Return the (X, Y) coordinate for the center point of the cell that contains the specified text.  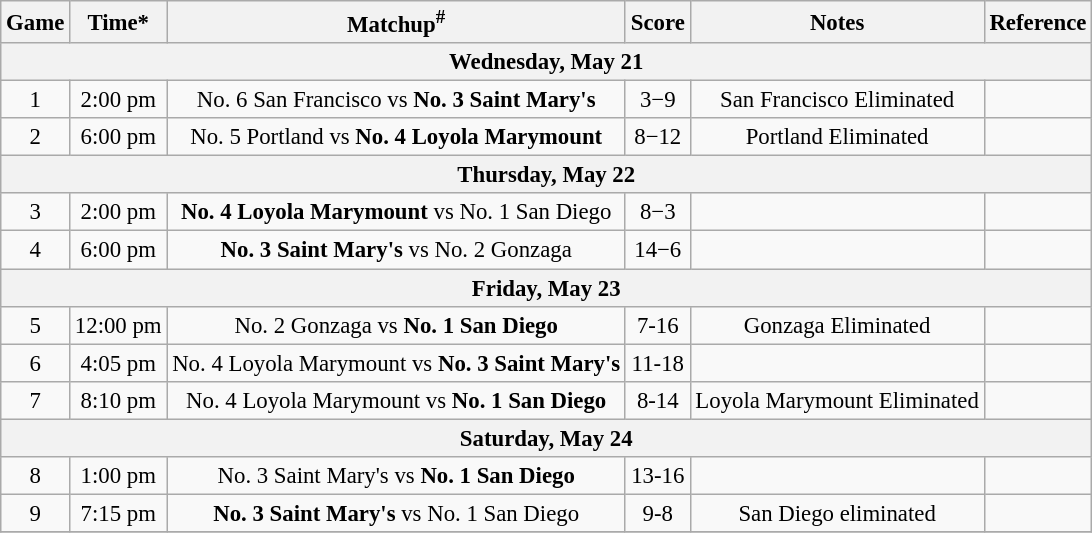
Saturday, May 24 (546, 438)
5 (36, 325)
7:15 pm (118, 513)
2 (36, 137)
7 (36, 400)
Reference (1038, 22)
San Francisco Eliminated (837, 100)
1:00 pm (118, 476)
Game (36, 22)
Matchup# (396, 22)
Score (658, 22)
No. 2 Gonzaga vs No. 1 San Diego (396, 325)
8:10 pm (118, 400)
Thursday, May 22 (546, 175)
San Diego eliminated (837, 513)
8-14 (658, 400)
4:05 pm (118, 363)
No. 4 Loyola Marymount vs No. 3 Saint Mary's (396, 363)
Loyola Marymount Eliminated (837, 400)
3 (36, 213)
Time* (118, 22)
13-16 (658, 476)
No. 6 San Francisco vs No. 3 Saint Mary's (396, 100)
Notes (837, 22)
12:00 pm (118, 325)
6 (36, 363)
8−3 (658, 213)
9 (36, 513)
Wednesday, May 21 (546, 62)
No. 5 Portland vs No. 4 Loyola Marymount (396, 137)
No. 3 Saint Mary's vs No. 2 Gonzaga (396, 250)
8−12 (658, 137)
Portland Eliminated (837, 137)
7-16 (658, 325)
3−9 (658, 100)
14−6 (658, 250)
11-18 (658, 363)
Friday, May 23 (546, 288)
Gonzaga Eliminated (837, 325)
9-8 (658, 513)
8 (36, 476)
1 (36, 100)
4 (36, 250)
